Return (x, y) of the center of cell containing provided text 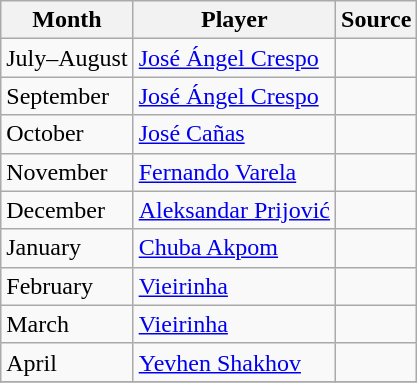
February (67, 286)
July–August (67, 58)
Aleksandar Prijović (234, 210)
December (67, 210)
January (67, 248)
March (67, 324)
November (67, 172)
Player (234, 20)
José Cañas (234, 134)
Yevhen Shakhov (234, 362)
October (67, 134)
April (67, 362)
Source (376, 20)
Fernando Varela (234, 172)
September (67, 96)
Month (67, 20)
Chuba Akpom (234, 248)
